Extract the (x, y) coordinate from the center of the cell holding the provided text.  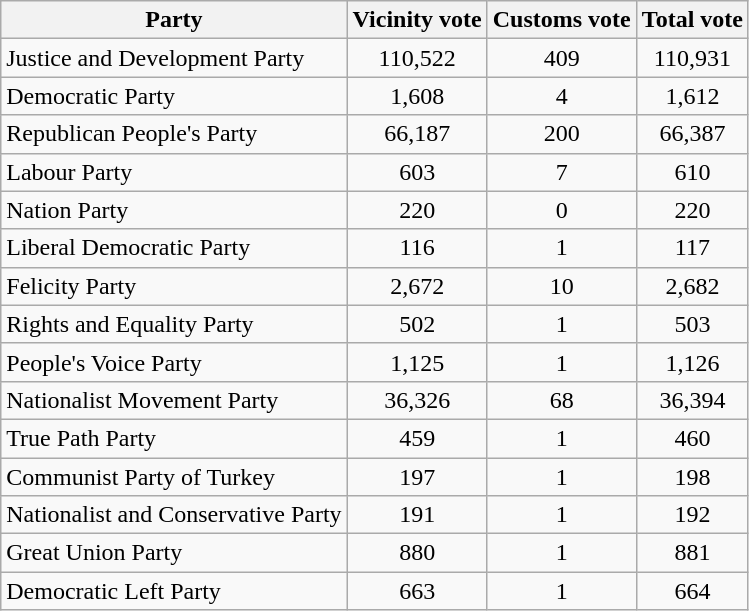
Republican People's Party (174, 134)
200 (562, 134)
Nation Party (174, 210)
66,187 (417, 134)
Rights and Equality Party (174, 324)
Democratic Party (174, 96)
116 (417, 248)
881 (692, 553)
0 (562, 210)
880 (417, 553)
Party (174, 20)
1,608 (417, 96)
Liberal Democratic Party (174, 248)
191 (417, 515)
68 (562, 400)
Vicinity vote (417, 20)
Nationalist and Conservative Party (174, 515)
110,522 (417, 58)
Nationalist Movement Party (174, 400)
Felicity Party (174, 286)
True Path Party (174, 438)
459 (417, 438)
198 (692, 477)
503 (692, 324)
603 (417, 172)
1,125 (417, 362)
Labour Party (174, 172)
Great Union Party (174, 553)
4 (562, 96)
Communist Party of Turkey (174, 477)
502 (417, 324)
2,672 (417, 286)
Customs vote (562, 20)
36,394 (692, 400)
36,326 (417, 400)
1,126 (692, 362)
People's Voice Party (174, 362)
610 (692, 172)
66,387 (692, 134)
110,931 (692, 58)
460 (692, 438)
117 (692, 248)
1,612 (692, 96)
197 (417, 477)
7 (562, 172)
2,682 (692, 286)
664 (692, 591)
10 (562, 286)
Total vote (692, 20)
Democratic Left Party (174, 591)
409 (562, 58)
192 (692, 515)
663 (417, 591)
Justice and Development Party (174, 58)
